Capture the cell that displays the provided text and extract its [x, y] central coordinate. 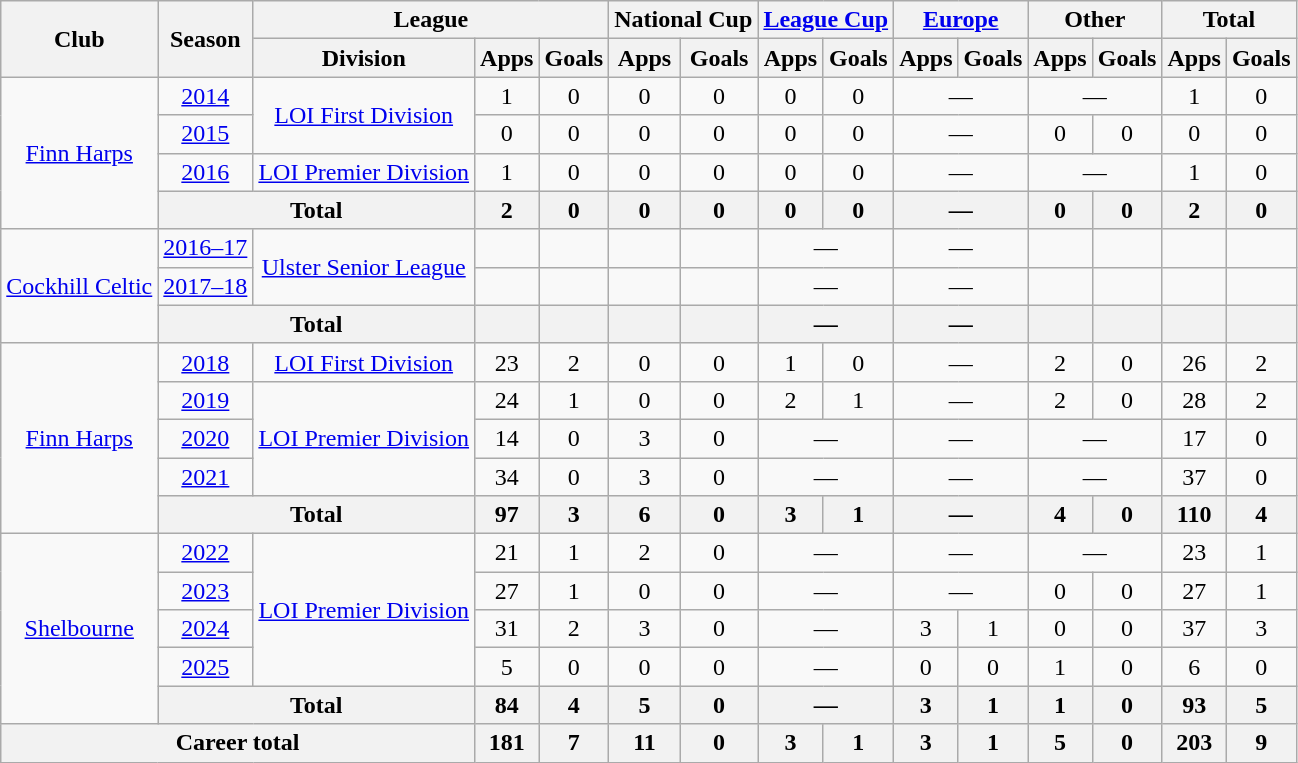
Club [80, 39]
2017–18 [206, 286]
17 [1194, 438]
24 [507, 400]
2025 [206, 667]
2018 [206, 362]
2019 [206, 400]
110 [1194, 515]
National Cup [684, 20]
2022 [206, 553]
Other [1095, 20]
League Cup [826, 20]
League [431, 20]
84 [507, 705]
21 [507, 553]
28 [1194, 400]
Ulster Senior League [364, 267]
Cockhill Celtic [80, 286]
2016 [206, 172]
2014 [206, 96]
2016–17 [206, 248]
97 [507, 515]
7 [574, 743]
93 [1194, 705]
2015 [206, 134]
Season [206, 39]
2023 [206, 591]
11 [645, 743]
Shelbourne [80, 629]
14 [507, 438]
181 [507, 743]
2024 [206, 629]
Europe [961, 20]
31 [507, 629]
2021 [206, 477]
9 [1261, 743]
2020 [206, 438]
26 [1194, 362]
203 [1194, 743]
Division [364, 58]
Career total [238, 743]
34 [507, 477]
